Determine the (x, y) coordinate at the center of the cell enclosing the given text.  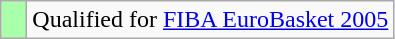
Qualified for FIBA EuroBasket 2005 (210, 20)
